For the text-containing cell, return its midpoint in [x, y] coordinate format. 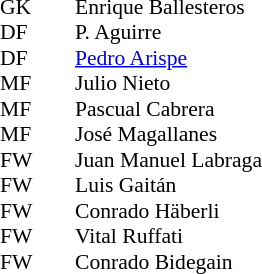
Pedro Arispe [168, 58]
Pascual Cabrera [168, 109]
Julio Nieto [168, 83]
P. Aguirre [168, 33]
José Magallanes [168, 135]
Vital Ruffati [168, 237]
Luis Gaitán [168, 185]
Juan Manuel Labraga [168, 160]
Conrado Häberli [168, 211]
